Detect which cell encompasses the target text, then output its (x, y) center coordinate. 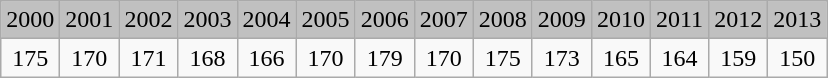
2008 (502, 20)
2010 (620, 20)
2007 (444, 20)
2000 (30, 20)
2009 (562, 20)
166 (266, 58)
159 (738, 58)
2011 (679, 20)
171 (148, 58)
165 (620, 58)
168 (208, 58)
2005 (326, 20)
2003 (208, 20)
2013 (798, 20)
2002 (148, 20)
2004 (266, 20)
150 (798, 58)
179 (384, 58)
2001 (90, 20)
2012 (738, 20)
164 (679, 58)
2006 (384, 20)
173 (562, 58)
